Pinpoint the cell where the given text exists, returning its [X, Y] midpoint coordinate. 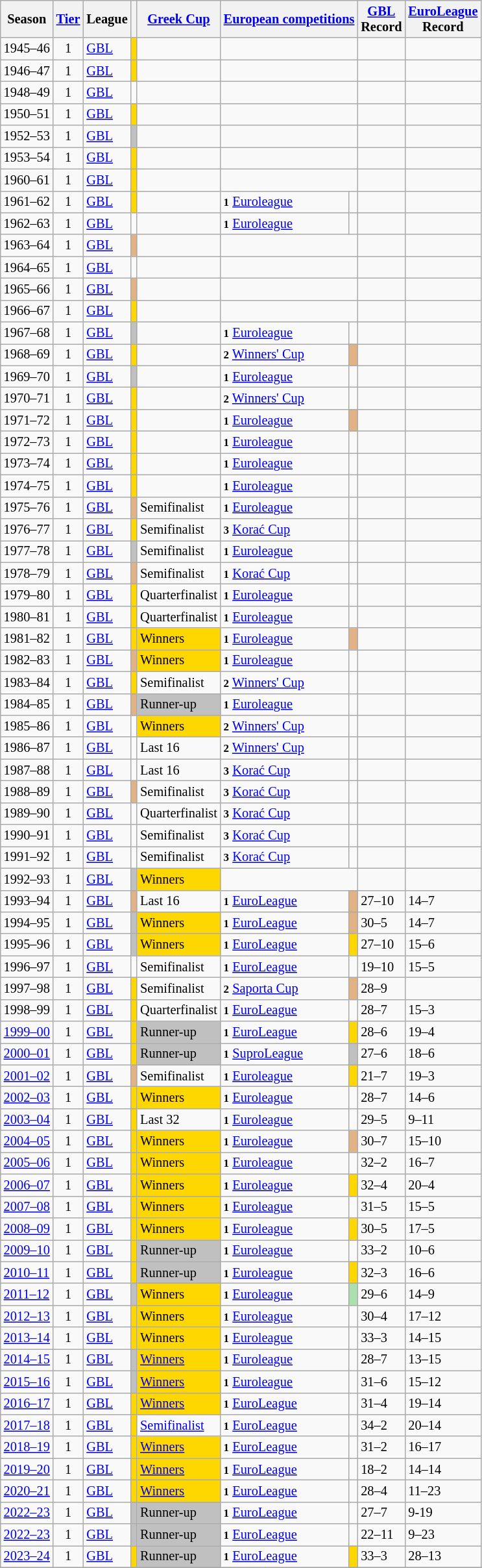
32–2 [381, 1163]
EuroLeague Record [442, 19]
2006–07 [27, 1185]
9–23 [442, 1535]
2003–04 [27, 1119]
2019–20 [27, 1469]
2014–15 [27, 1360]
2013–14 [27, 1338]
1961–62 [27, 202]
15–10 [442, 1141]
15–3 [442, 1010]
1995–96 [27, 945]
2017–18 [27, 1425]
13–15 [442, 1360]
1992–93 [27, 879]
19–10 [381, 967]
1971–72 [27, 420]
1991–92 [27, 857]
20–14 [442, 1425]
2000–01 [27, 1054]
11–23 [442, 1491]
1996–97 [27, 967]
1970–71 [27, 398]
30–4 [381, 1316]
9–11 [442, 1119]
1962–63 [27, 223]
1966–67 [27, 311]
2010–11 [27, 1273]
14–15 [442, 1338]
1998–99 [27, 1010]
1952–53 [27, 136]
GBL Record [381, 19]
18–2 [381, 1469]
2007–08 [27, 1207]
1 Korać Cup [284, 573]
31–5 [381, 1207]
1960–61 [27, 180]
19–3 [442, 1076]
22–11 [381, 1535]
20–4 [442, 1185]
1974–75 [27, 486]
16–17 [442, 1447]
19–4 [442, 1032]
1988–89 [27, 791]
1948–49 [27, 92]
2023–24 [27, 1556]
1983–84 [27, 682]
European competitions [289, 19]
2004–05 [27, 1141]
League [106, 19]
16–6 [442, 1273]
1969–70 [27, 377]
28–13 [442, 1556]
2001–02 [27, 1076]
1963–64 [27, 245]
1989–90 [27, 814]
19–14 [442, 1404]
1977–78 [27, 551]
1993–94 [27, 901]
31–6 [381, 1382]
1990–91 [27, 836]
18–6 [442, 1054]
1978–79 [27, 573]
1985–86 [27, 726]
16–7 [442, 1163]
2012–13 [27, 1316]
2011–12 [27, 1294]
10–6 [442, 1251]
1946–47 [27, 71]
1945–46 [27, 49]
15–12 [442, 1382]
1980–81 [27, 617]
2016–17 [27, 1404]
1967–68 [27, 333]
15–6 [442, 945]
Season [27, 19]
29–6 [381, 1294]
2020–21 [27, 1491]
2015–16 [27, 1382]
2 Saporta Cup [284, 988]
1986–87 [27, 748]
1973–74 [27, 464]
1953–54 [27, 158]
1975–76 [27, 508]
1 SuproLeague [284, 1054]
1999–00 [27, 1032]
2008–09 [27, 1228]
1982–83 [27, 660]
14–14 [442, 1469]
9-19 [442, 1513]
34–2 [381, 1425]
1965–66 [27, 289]
32–4 [381, 1185]
1981–82 [27, 639]
1997–98 [27, 988]
2018–19 [27, 1447]
31–4 [381, 1404]
1964–65 [27, 268]
1972–73 [27, 442]
1979–80 [27, 595]
17–12 [442, 1316]
14–9 [442, 1294]
31–2 [381, 1447]
Last 32 [179, 1119]
21–7 [381, 1076]
32–3 [381, 1273]
28–4 [381, 1491]
1984–85 [27, 704]
1950–51 [27, 114]
1987–88 [27, 770]
17–5 [442, 1228]
27–7 [381, 1513]
1994–95 [27, 923]
29–5 [381, 1119]
1976–77 [27, 529]
1968–69 [27, 355]
2009–10 [27, 1251]
14–6 [442, 1098]
28–9 [381, 988]
Tier [69, 19]
30–7 [381, 1141]
33–2 [381, 1251]
27–6 [381, 1054]
28–6 [381, 1032]
2005–06 [27, 1163]
Greek Cup [179, 19]
2002–03 [27, 1098]
